Find where the given text appears and provide that cell's center as [x, y] coordinate. 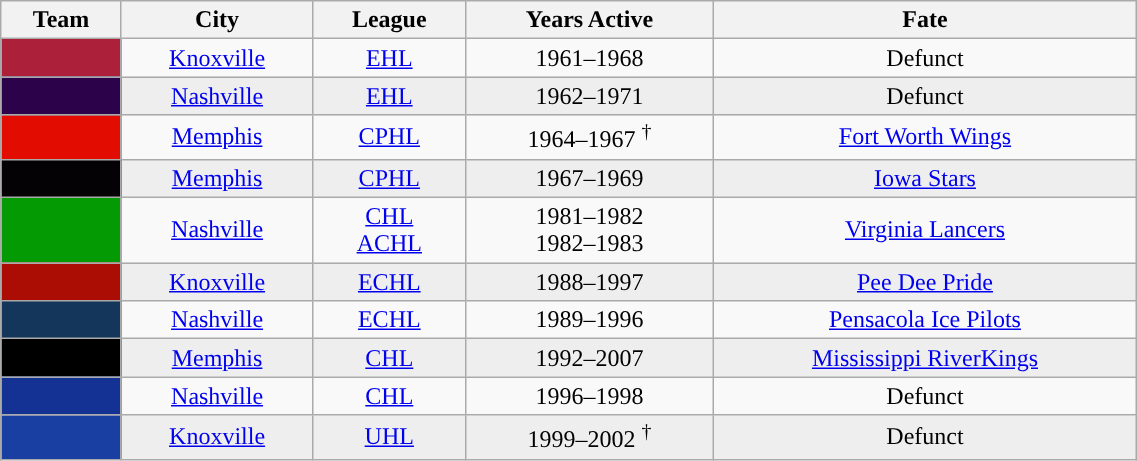
1988–1997 [590, 282]
1962–1971 [590, 96]
1961–1968 [590, 58]
1964–1967 † [590, 138]
1996–1998 [590, 396]
Iowa Stars [925, 178]
UHL [390, 438]
Pensacola Ice Pilots [925, 320]
1967–1969 [590, 178]
1981–19821982–1983 [590, 230]
Mississippi RiverKings [925, 358]
Years Active [590, 20]
1989–1996 [590, 320]
Fort Worth Wings [925, 138]
1992–2007 [590, 358]
1999–2002 † [590, 438]
CHLACHL [390, 230]
City [216, 20]
Team [62, 20]
Pee Dee Pride [925, 282]
League [390, 20]
Fate [925, 20]
Virginia Lancers [925, 230]
